For the text-containing cell, return its midpoint in (x, y) coordinate format. 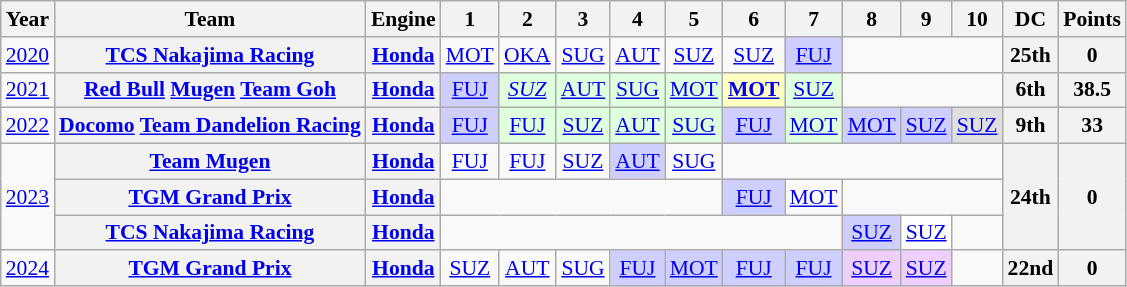
DC (1031, 19)
2020 (28, 55)
9th (1031, 126)
OKA (528, 55)
2024 (28, 269)
6 (754, 19)
Engine (404, 19)
3 (583, 19)
38.5 (1092, 90)
8 (872, 19)
24th (1031, 198)
2021 (28, 90)
25th (1031, 55)
9 (926, 19)
Docomo Team Dandelion Racing (210, 126)
Team (210, 19)
Year (28, 19)
4 (637, 19)
7 (814, 19)
33 (1092, 126)
2023 (28, 198)
1 (470, 19)
10 (978, 19)
2022 (28, 126)
Team Mugen (210, 162)
5 (694, 19)
6th (1031, 90)
Points (1092, 19)
Red Bull Mugen Team Goh (210, 90)
22nd (1031, 269)
2 (528, 19)
